From the cell containing the given text, extract its center point as [x, y] coordinate. 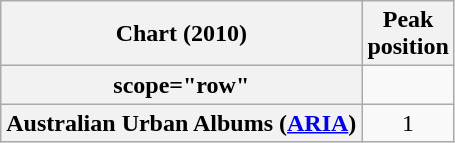
1 [408, 123]
Australian Urban Albums (ARIA) [182, 123]
scope="row" [182, 85]
Chart (2010) [182, 34]
Peakposition [408, 34]
